Extract the (X, Y) coordinate from the center of the cell holding the provided text.  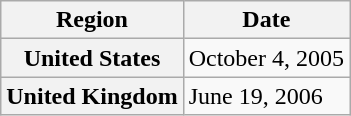
June 19, 2006 (266, 96)
Date (266, 20)
Region (92, 20)
United Kingdom (92, 96)
United States (92, 58)
October 4, 2005 (266, 58)
